Provide the (X, Y) coordinate of the cell's center where the given text is located.  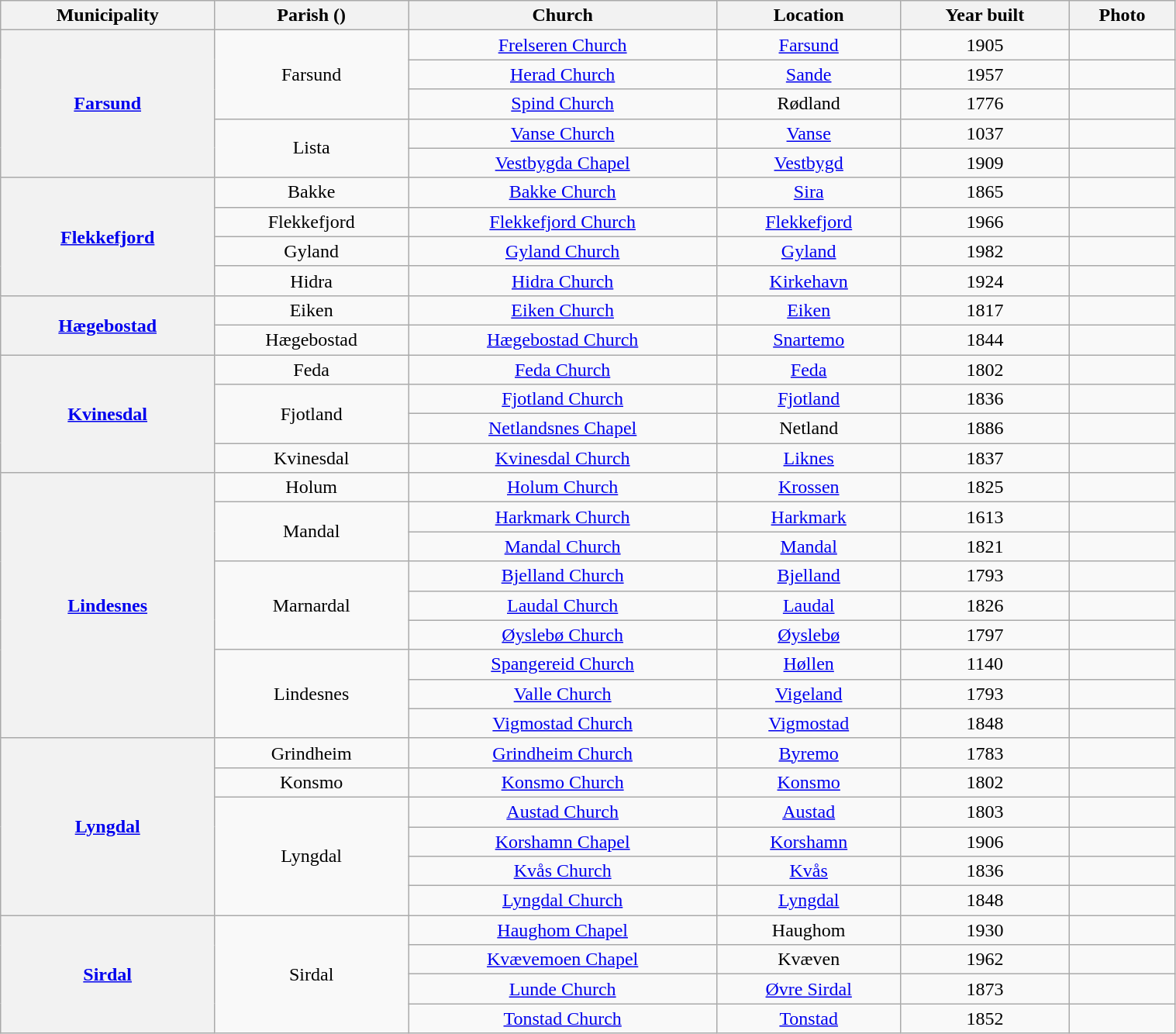
Eiken Church (563, 310)
Bjelland Church (563, 576)
Lunde Church (563, 989)
Netlandsnes Chapel (563, 429)
Holum Church (563, 488)
Year built (985, 16)
Spangereid Church (563, 664)
Netland (809, 429)
Byremo (809, 753)
1886 (985, 429)
Tonstad Church (563, 1018)
1783 (985, 753)
1844 (985, 339)
Liknes (809, 458)
Parish () (312, 16)
Vigmostad (809, 723)
Øyslebø Church (563, 635)
Herad Church (563, 74)
Austad Church (563, 812)
1966 (985, 222)
Konsmo Church (563, 782)
1140 (985, 664)
1906 (985, 841)
Haughom (809, 930)
Vestbygda Chapel (563, 163)
1905 (985, 45)
1957 (985, 74)
Valle Church (563, 694)
Hidra Church (563, 281)
Austad (809, 812)
Feda Church (563, 370)
Bjelland (809, 576)
Holum (312, 488)
Kvinesdal Church (563, 458)
Grindheim (312, 753)
Kirkehavn (809, 281)
Korshamn Chapel (563, 841)
Vigeland (809, 694)
1821 (985, 546)
Kvås (809, 871)
1924 (985, 281)
1803 (985, 812)
Kvævemoen Chapel (563, 960)
Korshamn (809, 841)
Rødland (809, 104)
Snartemo (809, 339)
Harkmark Church (563, 517)
Flekkefjord Church (563, 222)
1962 (985, 960)
1776 (985, 104)
Harkmark (809, 517)
Vestbygd (809, 163)
Tonstad (809, 1018)
Church (563, 16)
Krossen (809, 488)
Høllen (809, 664)
1797 (985, 635)
1909 (985, 163)
1037 (985, 133)
1982 (985, 251)
Mandal Church (563, 546)
1865 (985, 192)
Vanse (809, 133)
Sira (809, 192)
1873 (985, 989)
Spind Church (563, 104)
Marnardal (312, 605)
Hidra (312, 281)
Grindheim Church (563, 753)
1852 (985, 1018)
Hægebostad Church (563, 339)
Øyslebø (809, 635)
Kvæven (809, 960)
Fjotland Church (563, 399)
Lista (312, 148)
1930 (985, 930)
Bakke (312, 192)
1613 (985, 517)
Kvås Church (563, 871)
1825 (985, 488)
Vigmostad Church (563, 723)
Vanse Church (563, 133)
Municipality (108, 16)
Sande (809, 74)
Gyland Church (563, 251)
Bakke Church (563, 192)
Laudal (809, 605)
Lyngdal Church (563, 901)
Laudal Church (563, 605)
1826 (985, 605)
1817 (985, 310)
Location (809, 16)
1837 (985, 458)
Photo (1123, 16)
Øvre Sirdal (809, 989)
Frelseren Church (563, 45)
Haughom Chapel (563, 930)
